Capture the cell that displays the provided text and extract its (x, y) central coordinate. 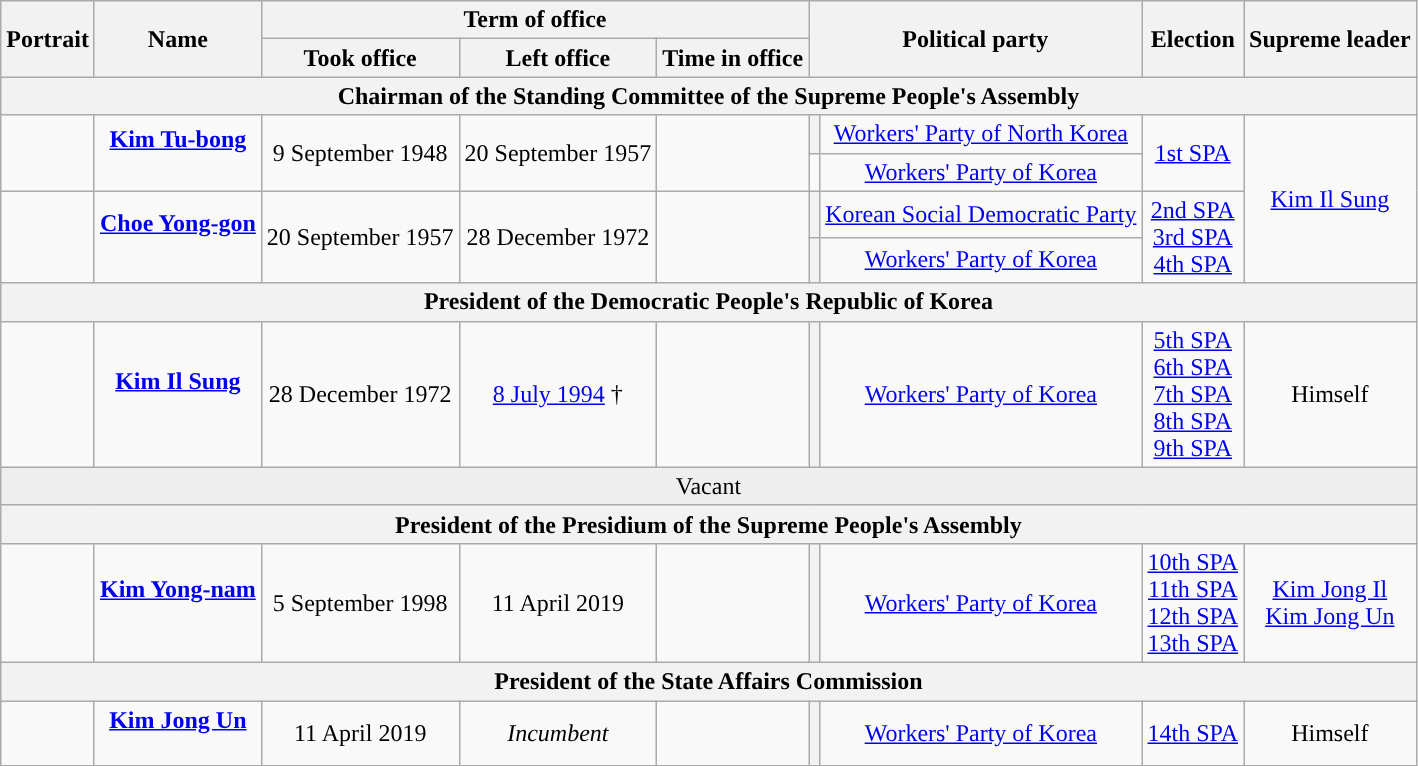
5th SPA6th SPA7th SPA8th SPA9th SPA (1193, 394)
Portrait (48, 39)
9 September 1948 (360, 153)
Name (178, 39)
President of the State Affairs Commission (708, 681)
Kim Tu-bong (178, 153)
President of the Presidium of the Supreme People's Assembly (708, 524)
Took office (360, 58)
10th SPA11th SPA12th SPA13th SPA (1193, 602)
Left office (558, 58)
Term of office (534, 20)
2nd SPA3rd SPA4th SPA (1193, 237)
Choe Yong-gon (178, 237)
Incumbent (558, 732)
Workers' Party of North Korea (981, 134)
Kim Yong-nam (178, 602)
8 July 1994 † (558, 394)
Korean Social Democratic Party (981, 214)
5 September 1998 (360, 602)
President of the Democratic People's Republic of Korea (708, 302)
Time in office (733, 58)
1st SPA (1193, 153)
Political party (976, 39)
14th SPA (1193, 732)
Kim Jong Un (178, 732)
Vacant (708, 486)
Chairman of the Standing Committee of the Supreme People's Assembly (708, 96)
Supreme leader (1330, 39)
Kim Jong IlKim Jong Un (1330, 602)
Election (1193, 39)
